From the cell containing the given text, extract its center point as (x, y) coordinate. 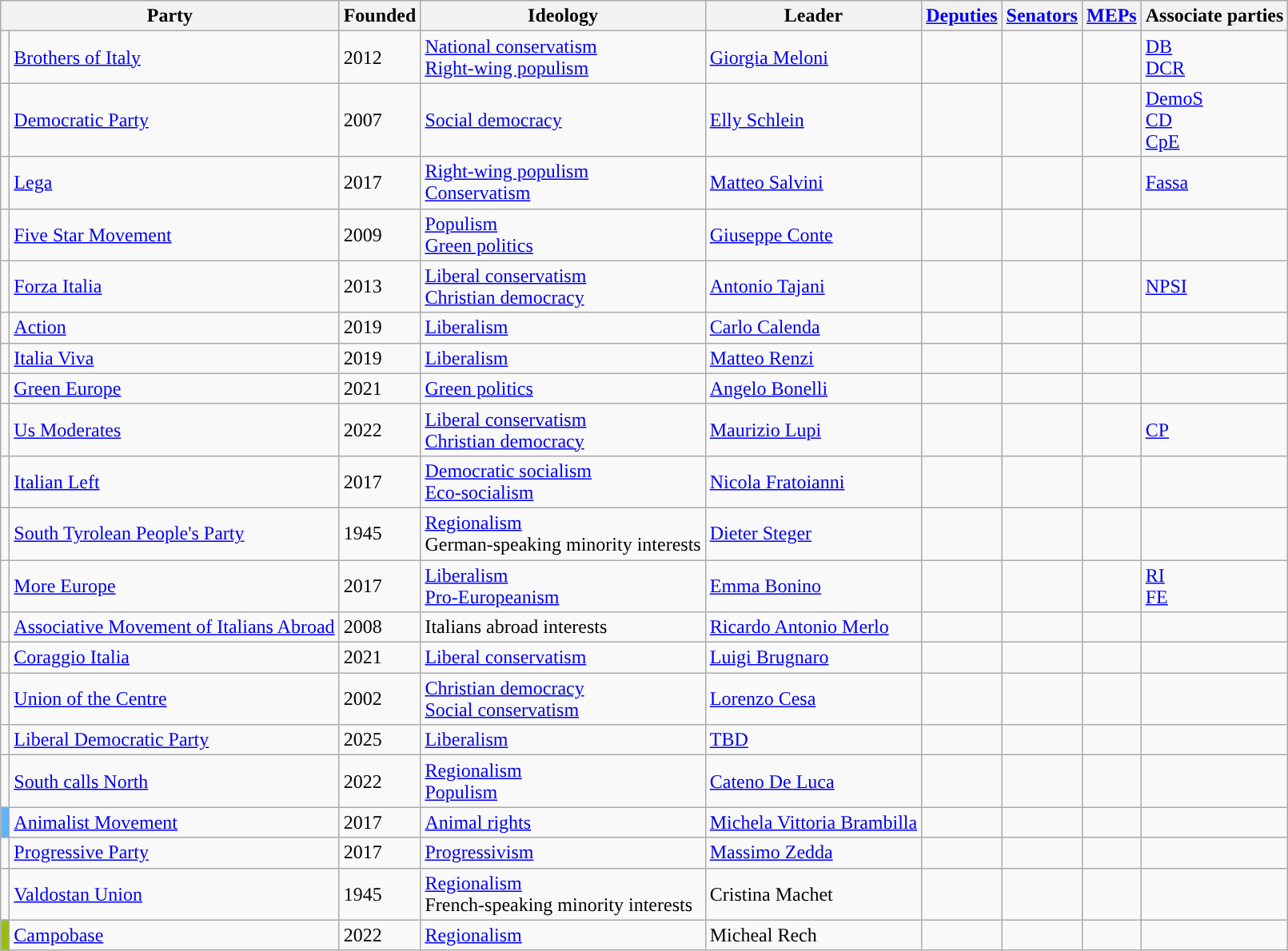
Cristina Machet (813, 893)
RIFE (1214, 585)
Carlo Calenda (813, 328)
Union of the Centre (174, 698)
DemoSCDCpE (1214, 120)
Liberal conservatism (563, 658)
Ideology (563, 16)
Five Star Movement (174, 235)
Emma Bonino (813, 585)
National conservatismRight-wing populism (563, 58)
Dieter Steger (813, 534)
2025 (380, 740)
RegionalismGerman-speaking minority interests (563, 534)
Angelo Bonelli (813, 388)
2008 (380, 627)
2013 (380, 286)
Right-wing populismConservatism (563, 182)
Senators (1042, 16)
Matteo Salvini (813, 182)
Campobase (174, 935)
2009 (380, 235)
Animal rights (563, 822)
Italia Viva (174, 358)
More Europe (174, 585)
Matteo Renzi (813, 358)
Lorenzo Cesa (813, 698)
South calls North (174, 782)
Deputies (962, 16)
Michela Vittoria Brambilla (813, 822)
Brothers of Italy (174, 58)
Social democracy (563, 120)
DBDCR (1214, 58)
Democratic socialismEco-socialism (563, 481)
Progressivism (563, 853)
Micheal Rech (813, 935)
Party (169, 16)
TBD (813, 740)
Lega (174, 182)
Valdostan Union (174, 893)
Antonio Tajani (813, 286)
MEPs (1111, 16)
Giorgia Meloni (813, 58)
NPSI (1214, 286)
Cateno De Luca (813, 782)
Luigi Brugnaro (813, 658)
Founded (380, 16)
2002 (380, 698)
2007 (380, 120)
Associate parties (1214, 16)
Italians abroad interests (563, 627)
Green politics (563, 388)
Forza Italia (174, 286)
Maurizio Lupi (813, 430)
2012 (380, 58)
Coraggio Italia (174, 658)
Fassa (1214, 182)
Progressive Party (174, 853)
Democratic Party (174, 120)
Elly Schlein (813, 120)
Christian democracySocial conservatism (563, 698)
Nicola Fratoianni (813, 481)
RegionalismPopulism (563, 782)
Massimo Zedda (813, 853)
RegionalismFrench-speaking minority interests (563, 893)
Green Europe (174, 388)
CP (1214, 430)
Associative Movement of Italians Abroad (174, 627)
Regionalism (563, 935)
Leader (813, 16)
South Tyrolean People's Party (174, 534)
Ricardo Antonio Merlo (813, 627)
Animalist Movement (174, 822)
Us Moderates (174, 430)
Liberal Democratic Party (174, 740)
LiberalismPro-Europeanism (563, 585)
Action (174, 328)
PopulismGreen politics (563, 235)
Giuseppe Conte (813, 235)
Italian Left (174, 481)
